From the cell containing the given text, extract its center point as (X, Y) coordinate. 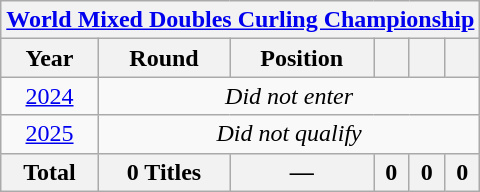
2024 (50, 96)
Total (50, 172)
Round (164, 58)
Did not enter (289, 96)
World Mixed Doubles Curling Championship (240, 20)
0 Titles (164, 172)
2025 (50, 134)
Year (50, 58)
Position (302, 58)
Did not qualify (289, 134)
— (302, 172)
